Search for the cell housing the specified text and yield its (x, y) center coordinate. 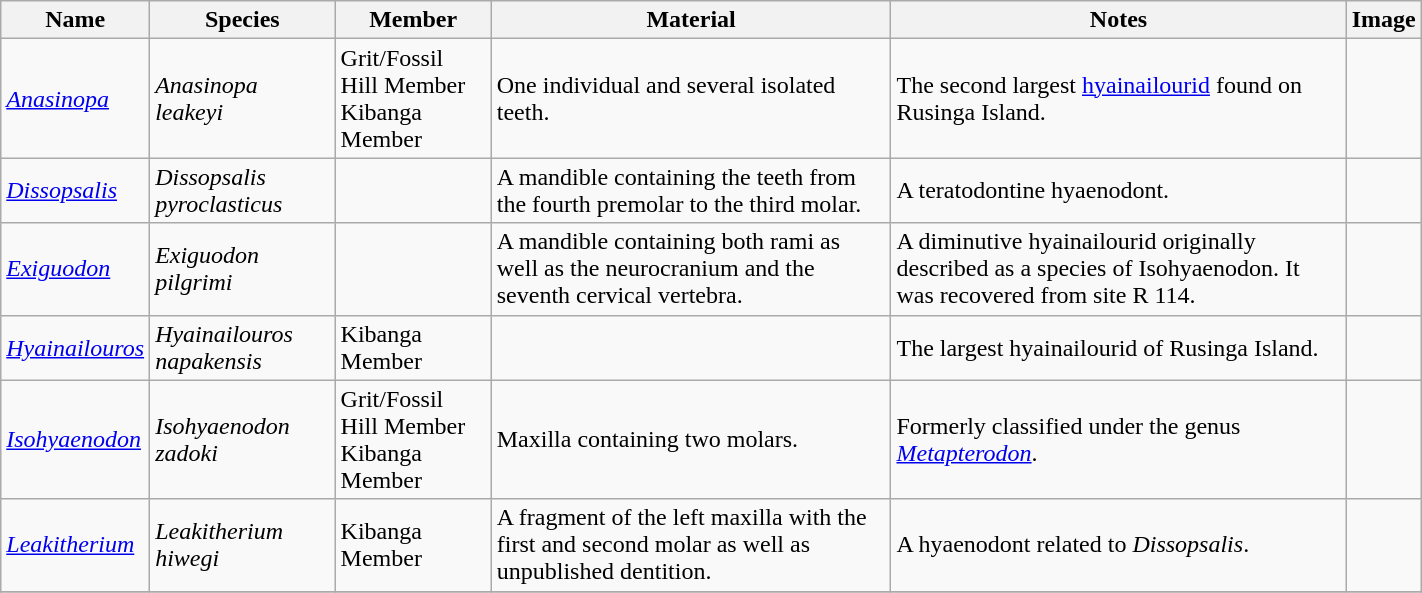
One individual and several isolated teeth. (691, 98)
Hyainailouros (76, 348)
Image (1384, 20)
Isohyaenodon zadoki (242, 440)
A fragment of the left maxilla with the first and second molar as well as unpublished dentition. (691, 545)
Notes (1118, 20)
Leakitherium (76, 545)
Dissopsalis pyroclasticus (242, 190)
Material (691, 20)
A mandible containing both rami as well as the neurocranium and the seventh cervical vertebra. (691, 269)
The second largest hyainailourid found on Rusinga Island. (1118, 98)
Member (413, 20)
A hyaenodont related to Dissopsalis. (1118, 545)
Hyainailouros napakensis (242, 348)
Leakitherium hiwegi (242, 545)
Anasinopa (76, 98)
Dissopsalis (76, 190)
A teratodontine hyaenodont. (1118, 190)
A diminutive hyainailourid originally described as a species of Isohyaenodon. It was recovered from site R 114. (1118, 269)
Isohyaenodon (76, 440)
A mandible containing the teeth from the fourth premolar to the third molar. (691, 190)
Maxilla containing two molars. (691, 440)
Exiguodon pilgrimi (242, 269)
Exiguodon (76, 269)
Species (242, 20)
The largest hyainailourid of Rusinga Island. (1118, 348)
Formerly classified under the genus Metapterodon. (1118, 440)
Anasinopa leakeyi (242, 98)
Name (76, 20)
